Find where the given text appears and provide that cell's center as (x, y) coordinate. 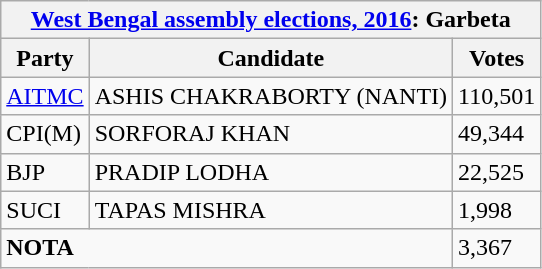
SUCI (45, 210)
110,501 (497, 96)
TAPAS MISHRA (270, 210)
49,344 (497, 134)
1,998 (497, 210)
Candidate (270, 58)
3,367 (497, 248)
NOTA (227, 248)
CPI(M) (45, 134)
AITMC (45, 96)
Party (45, 58)
SORFORAJ KHAN (270, 134)
Votes (497, 58)
BJP (45, 172)
ASHIS CHAKRABORTY (NANTI) (270, 96)
PRADIP LODHA (270, 172)
West Bengal assembly elections, 2016: Garbeta (271, 20)
22,525 (497, 172)
